For the text-containing cell, return its midpoint in [x, y] coordinate format. 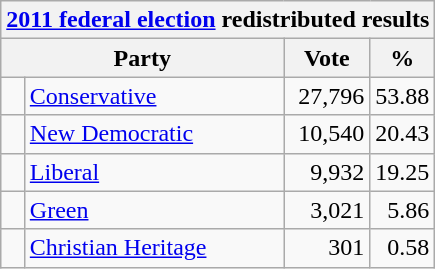
2011 federal election redistributed results [218, 20]
10,540 [327, 134]
Party [142, 58]
301 [327, 248]
27,796 [327, 96]
53.88 [402, 96]
Conservative [154, 96]
Green [154, 210]
Vote [327, 58]
5.86 [402, 210]
Liberal [154, 172]
9,932 [327, 172]
Christian Heritage [154, 248]
20.43 [402, 134]
New Democratic [154, 134]
3,021 [327, 210]
0.58 [402, 248]
% [402, 58]
19.25 [402, 172]
